Capture the cell that displays the provided text and extract its (X, Y) central coordinate. 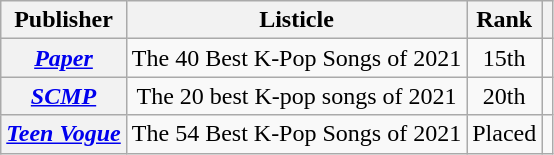
20th (504, 96)
Paper (64, 58)
Rank (504, 20)
The 40 Best K-Pop Songs of 2021 (296, 58)
15th (504, 58)
Placed (504, 134)
Publisher (64, 20)
The 20 best K-pop songs of 2021 (296, 96)
The 54 Best K-Pop Songs of 2021 (296, 134)
SCMP (64, 96)
Teen Vogue (64, 134)
Listicle (296, 20)
